For the text-containing cell, return its midpoint in [x, y] coordinate format. 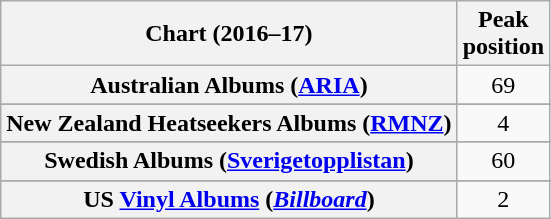
Australian Albums (ARIA) [229, 85]
Swedish Albums (Sverigetopplistan) [229, 161]
New Zealand Heatseekers Albums (RMNZ) [229, 123]
US Vinyl Albums (Billboard) [229, 199]
69 [503, 85]
60 [503, 161]
2 [503, 199]
4 [503, 123]
Peak position [503, 34]
Chart (2016–17) [229, 34]
